Search for the cell housing the specified text and yield its [X, Y] center coordinate. 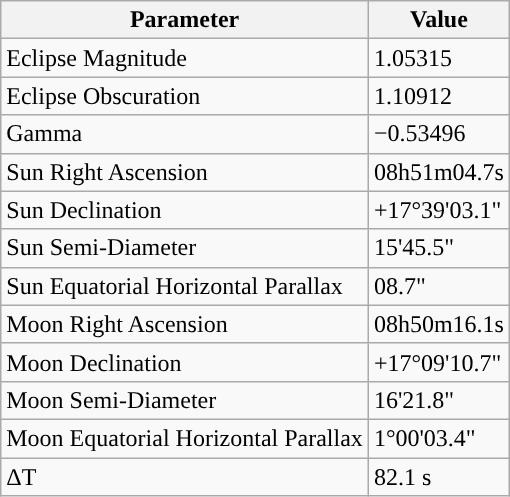
Moon Right Ascension [185, 324]
Parameter [185, 20]
Eclipse Obscuration [185, 96]
+17°09'10.7" [438, 362]
Eclipse Magnitude [185, 58]
Value [438, 20]
08h51m04.7s [438, 172]
1°00'03.4" [438, 438]
Moon Equatorial Horizontal Parallax [185, 438]
Sun Semi-Diameter [185, 248]
15'45.5" [438, 248]
Sun Right Ascension [185, 172]
ΔT [185, 477]
+17°39'03.1" [438, 210]
1.05315 [438, 58]
1.10912 [438, 96]
Gamma [185, 134]
Sun Equatorial Horizontal Parallax [185, 286]
82.1 s [438, 477]
Sun Declination [185, 210]
08h50m16.1s [438, 324]
16'21.8" [438, 400]
08.7" [438, 286]
Moon Semi-Diameter [185, 400]
−0.53496 [438, 134]
Moon Declination [185, 362]
